Provide the (x, y) coordinate of the cell's center where the given text is located.  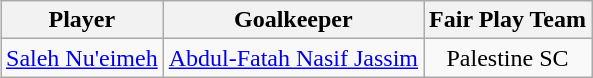
Player (82, 20)
Abdul-Fatah Nasif Jassim (293, 58)
Fair Play Team (508, 20)
Saleh Nu'eimeh (82, 58)
Palestine SC (508, 58)
Goalkeeper (293, 20)
